For the text-containing cell, return its midpoint in (x, y) coordinate format. 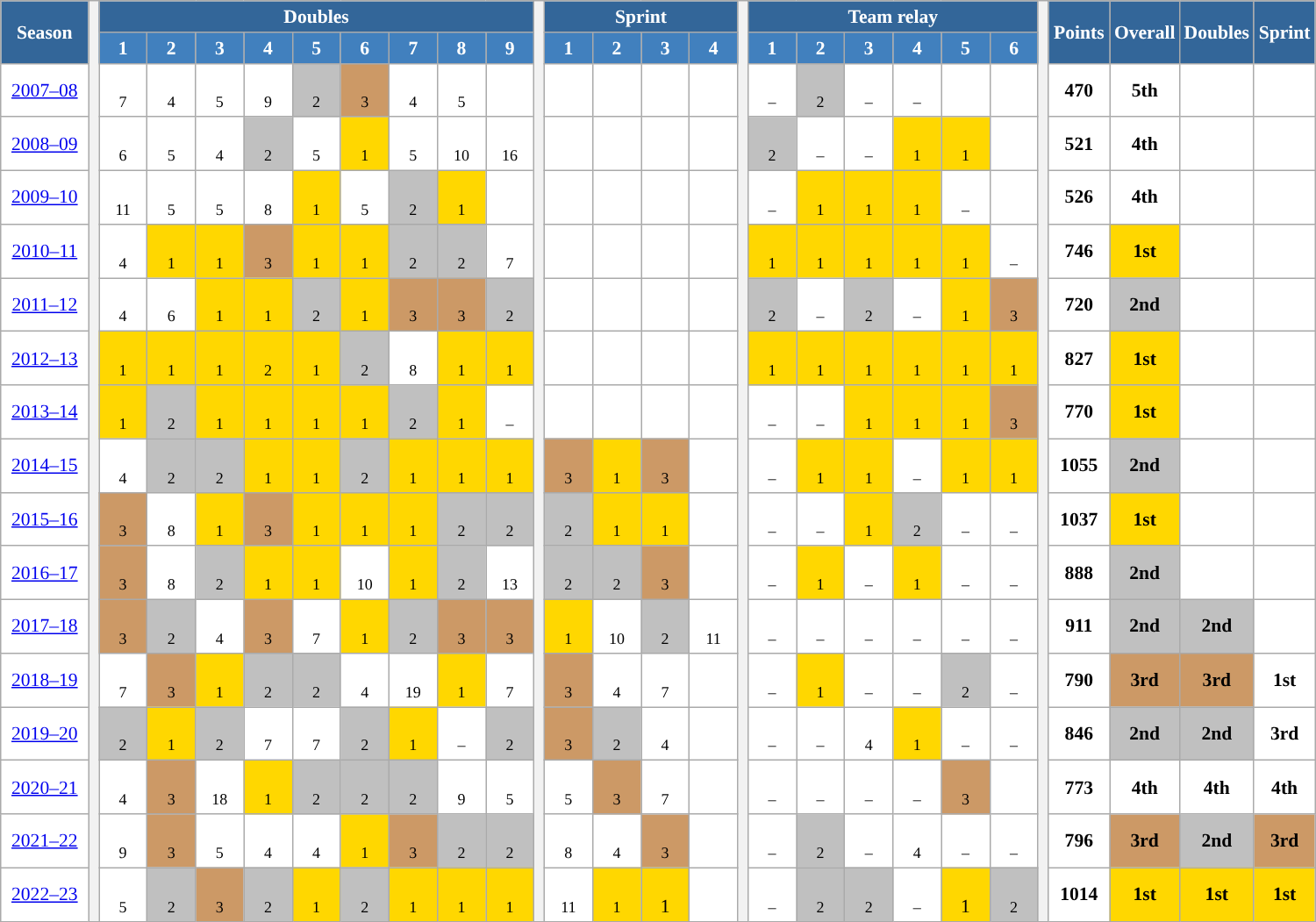
Points (1079, 32)
2021–22 (45, 840)
521 (1079, 144)
18 (219, 788)
1055 (1079, 465)
2013–14 (45, 412)
2015–16 (45, 519)
Season (45, 32)
2010–11 (45, 251)
Overall (1145, 32)
2018–19 (45, 681)
2014–15 (45, 465)
2008–09 (45, 144)
2016–17 (45, 574)
19 (412, 681)
2012–13 (45, 358)
2020–21 (45, 788)
13 (511, 574)
846 (1079, 733)
1037 (1079, 519)
2019–20 (45, 733)
827 (1079, 358)
526 (1079, 198)
5th (1145, 89)
770 (1079, 412)
2009–10 (45, 198)
2017–18 (45, 626)
796 (1079, 840)
470 (1079, 89)
720 (1079, 305)
2007–08 (45, 89)
746 (1079, 251)
790 (1079, 681)
911 (1079, 626)
773 (1079, 788)
2011–12 (45, 305)
2022–23 (45, 895)
888 (1079, 574)
16 (511, 144)
1014 (1079, 895)
Team relay (893, 17)
